Locate the cell with the specified text and output its (X, Y) center coordinate. 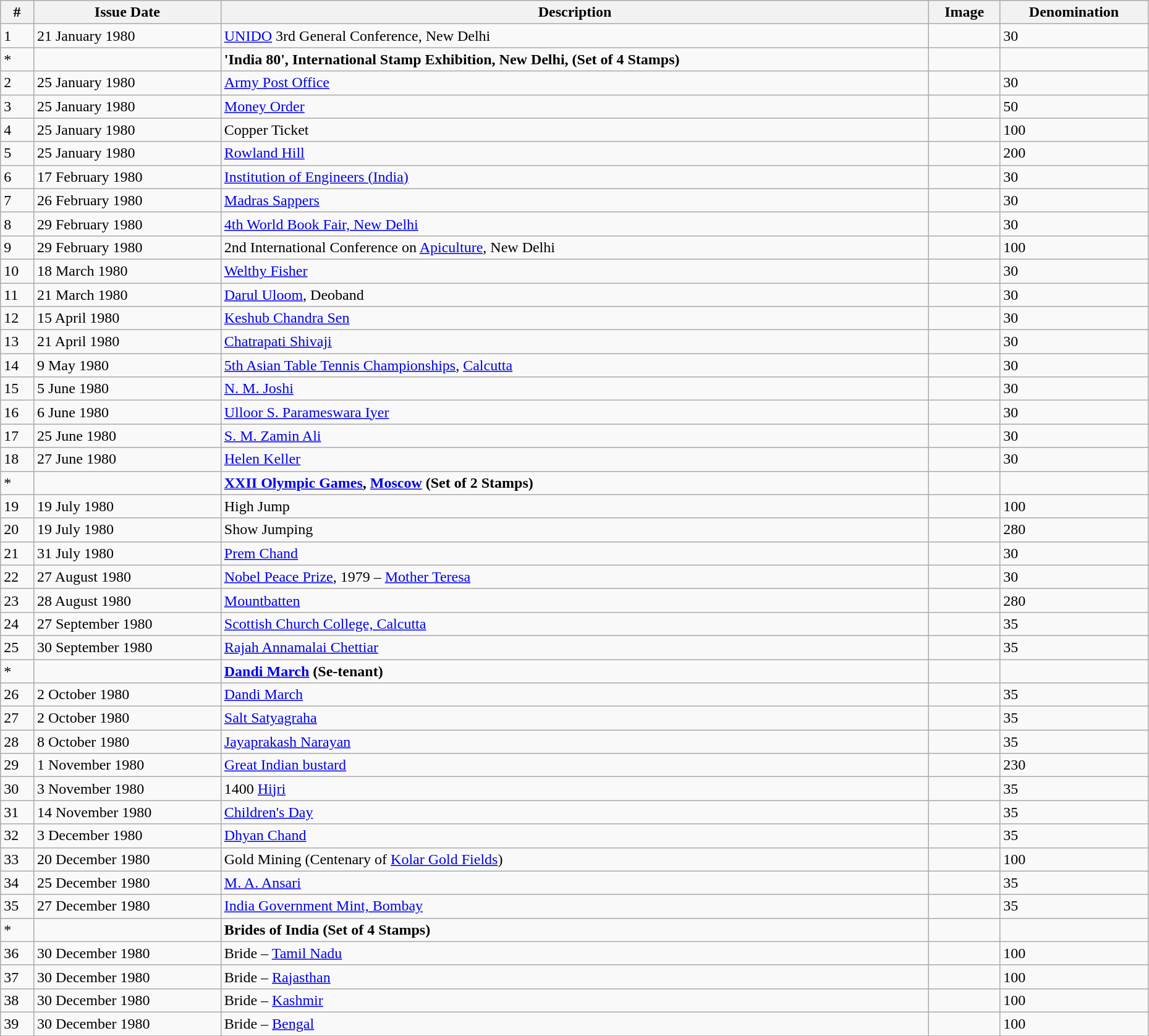
34 (17, 883)
XXII Olympic Games, Moscow (Set of 2 Stamps) (575, 483)
5 June 1980 (127, 389)
26 February 1980 (127, 200)
17 (17, 436)
15 April 1980 (127, 318)
S. M. Zamin Ali (575, 436)
27 June 1980 (127, 459)
3 December 1980 (127, 836)
# (17, 12)
200 (1074, 153)
25 June 1980 (127, 436)
18 (17, 459)
Copper Ticket (575, 130)
4th World Book Fair, New Delhi (575, 224)
18 March 1980 (127, 271)
Issue Date (127, 12)
19 (17, 506)
10 (17, 271)
Keshub Chandra Sen (575, 318)
38 (17, 1000)
36 (17, 953)
Chatrapati Shivaji (575, 342)
Salt Satyagraha (575, 718)
Army Post Office (575, 83)
21 April 1980 (127, 342)
UNIDO 3rd General Conference, New Delhi (575, 36)
33 (17, 859)
14 November 1980 (127, 812)
Bride – Tamil Nadu (575, 953)
25 December 1980 (127, 883)
8 (17, 224)
14 (17, 365)
Institution of Engineers (India) (575, 177)
Dandi March (Se-tenant) (575, 671)
23 (17, 600)
Dhyan Chand (575, 836)
7 (17, 200)
27 December 1980 (127, 906)
28 August 1980 (127, 600)
Dandi March (575, 695)
Scottish Church College, Calcutta (575, 624)
1 (17, 36)
Ulloor S. Parameswara Iyer (575, 412)
Money Order (575, 106)
Gold Mining (Centenary of Kolar Gold Fields) (575, 859)
Bride – Kashmir (575, 1000)
Rowland Hill (575, 153)
Great Indian bustard (575, 765)
17 February 1980 (127, 177)
3 November 1980 (127, 789)
50 (1074, 106)
Welthy Fisher (575, 271)
8 October 1980 (127, 742)
N. M. Joshi (575, 389)
28 (17, 742)
21 January 1980 (127, 36)
5th Asian Table Tennis Championships, Calcutta (575, 365)
6 (17, 177)
1400 Hijri (575, 789)
Brides of India (Set of 4 Stamps) (575, 930)
13 (17, 342)
Description (575, 12)
11 (17, 295)
22 (17, 577)
39 (17, 1024)
15 (17, 389)
6 June 1980 (127, 412)
27 (17, 718)
9 May 1980 (127, 365)
Darul Uloom, Deoband (575, 295)
1 November 1980 (127, 765)
Prem Chand (575, 553)
20 December 1980 (127, 859)
India Government Mint, Bombay (575, 906)
30 September 1980 (127, 647)
Jayaprakash Narayan (575, 742)
3 (17, 106)
4 (17, 130)
12 (17, 318)
Helen Keller (575, 459)
20 (17, 530)
Children's Day (575, 812)
Madras Sappers (575, 200)
Nobel Peace Prize, 1979 – Mother Teresa (575, 577)
31 July 1980 (127, 553)
M. A. Ansari (575, 883)
21 (17, 553)
24 (17, 624)
5 (17, 153)
High Jump (575, 506)
27 September 1980 (127, 624)
31 (17, 812)
Image (964, 12)
Mountbatten (575, 600)
25 (17, 647)
230 (1074, 765)
9 (17, 247)
16 (17, 412)
Bride – Rajasthan (575, 977)
26 (17, 695)
29 (17, 765)
'India 80', International Stamp Exhibition, New Delhi, (Set of 4 Stamps) (575, 59)
2 (17, 83)
Show Jumping (575, 530)
32 (17, 836)
Bride – Bengal (575, 1024)
37 (17, 977)
27 August 1980 (127, 577)
21 March 1980 (127, 295)
2nd International Conference on Apiculture, New Delhi (575, 247)
Denomination (1074, 12)
Rajah Annamalai Chettiar (575, 647)
